Provide the [x, y] coordinate of the cell's center where the given text is located.  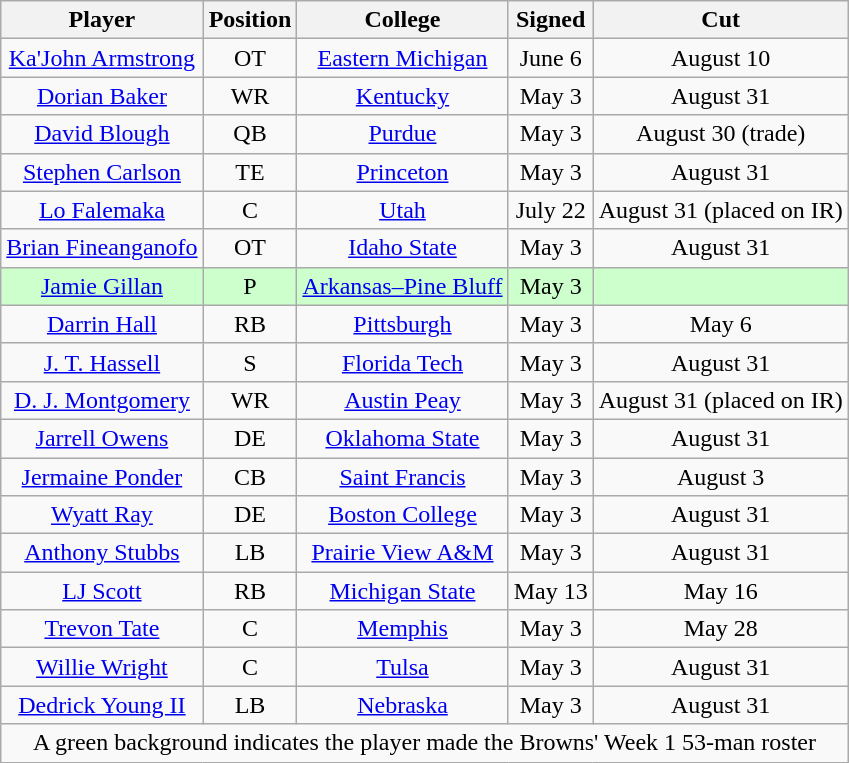
Position [250, 20]
August 30 (trade) [720, 134]
TE [250, 172]
Ka'John Armstrong [102, 58]
May 13 [550, 591]
J. T. Hassell [102, 362]
S [250, 362]
Cut [720, 20]
Brian Fineanganofo [102, 248]
Stephen Carlson [102, 172]
July 22 [550, 210]
Dorian Baker [102, 96]
Princeton [402, 172]
May 6 [720, 324]
Wyatt Ray [102, 515]
August 3 [720, 477]
Memphis [402, 629]
A green background indicates the player made the Browns' Week 1 53-man roster [424, 743]
P [250, 286]
Michigan State [402, 591]
Oklahoma State [402, 438]
Eastern Michigan [402, 58]
David Blough [102, 134]
June 6 [550, 58]
Kentucky [402, 96]
Purdue [402, 134]
Willie Wright [102, 667]
Trevon Tate [102, 629]
August 10 [720, 58]
Anthony Stubbs [102, 553]
Nebraska [402, 705]
Tulsa [402, 667]
CB [250, 477]
Utah [402, 210]
Jermaine Ponder [102, 477]
Darrin Hall [102, 324]
Boston College [402, 515]
Lo Falemaka [102, 210]
Jamie Gillan [102, 286]
College [402, 20]
LJ Scott [102, 591]
Signed [550, 20]
Austin Peay [402, 400]
Jarrell Owens [102, 438]
May 28 [720, 629]
Arkansas–Pine Bluff [402, 286]
Player [102, 20]
Saint Francis [402, 477]
Dedrick Young II [102, 705]
D. J. Montgomery [102, 400]
May 16 [720, 591]
Idaho State [402, 248]
Florida Tech [402, 362]
QB [250, 134]
Pittsburgh [402, 324]
Prairie View A&M [402, 553]
